Extract the [x, y] coordinate from the center of the cell holding the provided text.  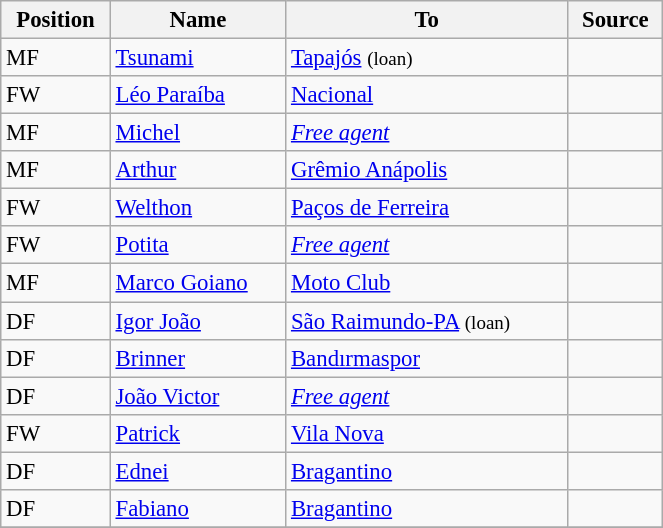
João Victor [198, 396]
Bandırmaspor [427, 358]
Patrick [198, 433]
Michel [198, 133]
Vila Nova [427, 433]
Welthon [198, 208]
Ednei [198, 471]
Fabiano [198, 509]
To [427, 20]
Grêmio Anápolis [427, 170]
Paços de Ferreira [427, 208]
Marco Goiano [198, 283]
Tapajós (loan) [427, 58]
Igor João [198, 321]
Moto Club [427, 283]
Nacional [427, 95]
Name [198, 20]
Léo Paraíba [198, 95]
São Raimundo-PA (loan) [427, 321]
Tsunami [198, 58]
Source [616, 20]
Position [56, 20]
Brinner [198, 358]
Potita [198, 245]
Arthur [198, 170]
